For the text-containing cell, return its midpoint in [x, y] coordinate format. 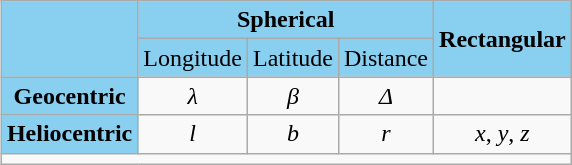
Distance [386, 58]
Rectangular [503, 39]
b [292, 134]
Longitude [193, 58]
r [386, 134]
Spherical [286, 20]
λ [193, 96]
Latitude [292, 58]
Geocentric [69, 96]
Heliocentric [69, 134]
x, y, z [503, 134]
β [292, 96]
l [193, 134]
Δ [386, 96]
